Find where the given text appears and provide that cell's center as [x, y] coordinate. 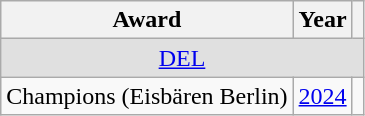
2024 [322, 96]
Year [322, 20]
Champions (Eisbären Berlin) [147, 96]
DEL [182, 58]
Award [147, 20]
